Return the [X, Y] coordinate for the center point of the cell that contains the specified text.  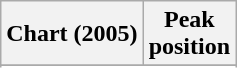
Peakposition [189, 34]
Chart (2005) [72, 34]
